Determine the [X, Y] coordinate at the center of the cell enclosing the given text.  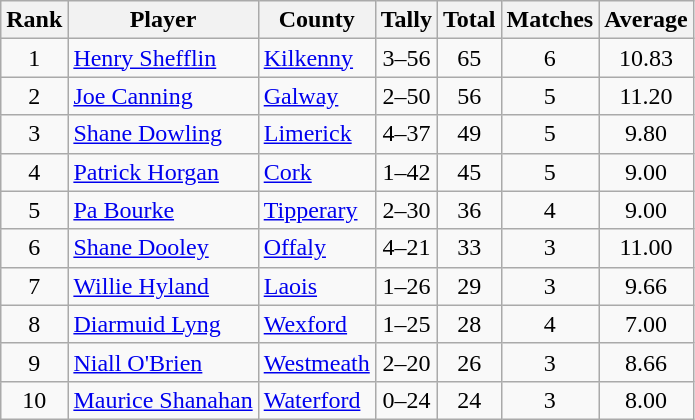
11.00 [646, 248]
Tally [406, 20]
65 [469, 58]
County [316, 20]
8 [34, 324]
10 [34, 400]
Shane Dooley [163, 248]
7 [34, 286]
36 [469, 210]
9.66 [646, 286]
Waterford [316, 400]
Tipperary [316, 210]
9 [34, 362]
9.80 [646, 134]
4–37 [406, 134]
3–56 [406, 58]
8.00 [646, 400]
Cork [316, 172]
Offaly [316, 248]
2 [34, 96]
Matches [550, 20]
Niall O'Brien [163, 362]
Rank [34, 20]
8.66 [646, 362]
28 [469, 324]
4–21 [406, 248]
0–24 [406, 400]
Wexford [316, 324]
Maurice Shanahan [163, 400]
Limerick [316, 134]
Westmeath [316, 362]
1–25 [406, 324]
Shane Dowling [163, 134]
2–30 [406, 210]
Patrick Horgan [163, 172]
24 [469, 400]
Galway [316, 96]
45 [469, 172]
56 [469, 96]
33 [469, 248]
10.83 [646, 58]
2–20 [406, 362]
Joe Canning [163, 96]
7.00 [646, 324]
1–42 [406, 172]
Laois [316, 286]
Pa Bourke [163, 210]
Henry Shefflin [163, 58]
Kilkenny [316, 58]
2–50 [406, 96]
1 [34, 58]
Willie Hyland [163, 286]
26 [469, 362]
Player [163, 20]
1–26 [406, 286]
29 [469, 286]
Diarmuid Lyng [163, 324]
Average [646, 20]
Total [469, 20]
49 [469, 134]
11.20 [646, 96]
